Scan for the cell matching the given text and deliver its [X, Y] coordinate at center. 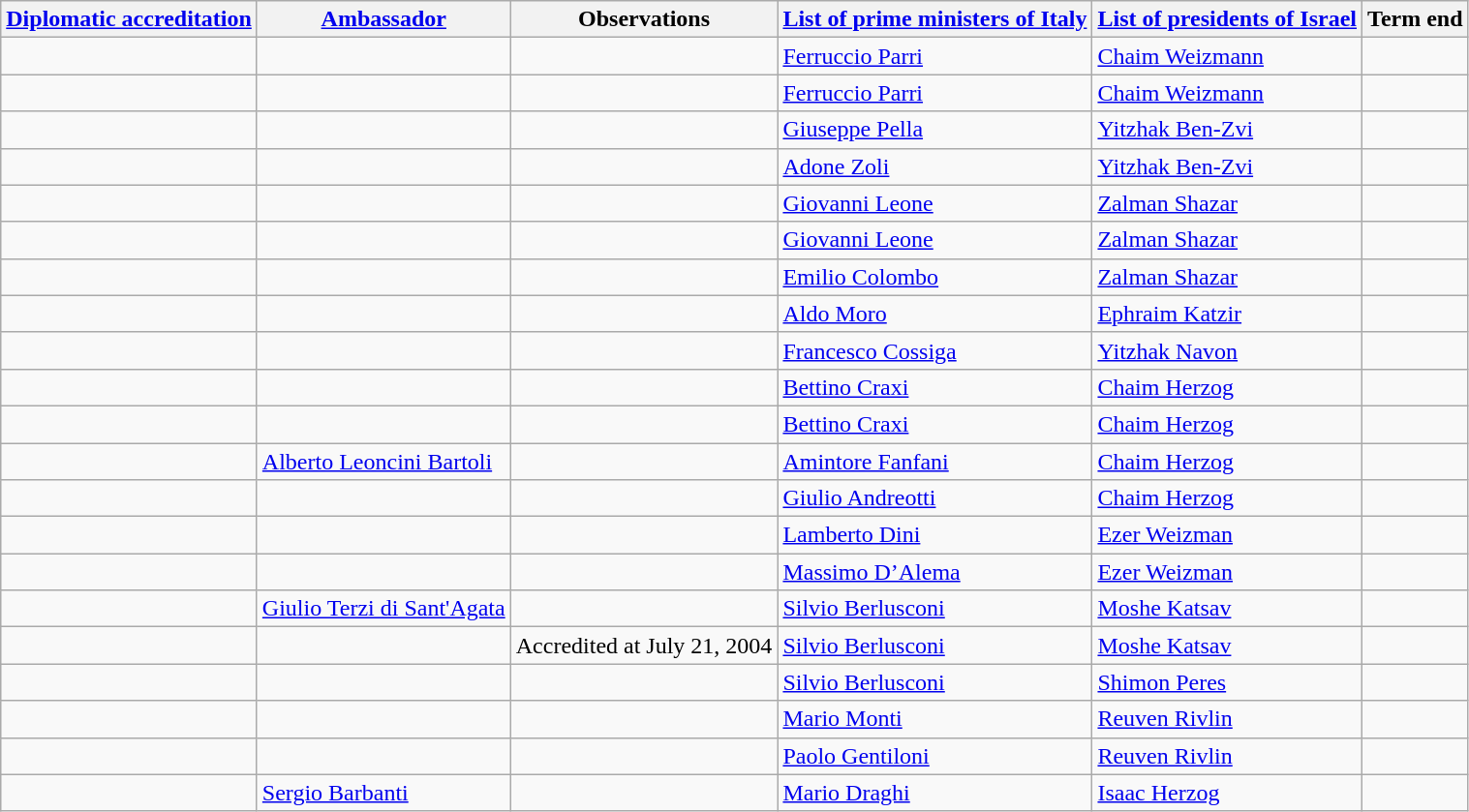
Yitzhak Navon [1228, 350]
Mario Draghi [935, 793]
Aldo Moro [935, 314]
Francesco Cossiga [935, 350]
Giuseppe Pella [935, 130]
List of prime ministers of Italy [935, 19]
Ambassador [383, 19]
Accredited at July 21, 2004 [644, 646]
Shimon Peres [1228, 682]
Term end [1416, 19]
Ephraim Katzir [1228, 314]
Sergio Barbanti [383, 793]
Observations [644, 19]
Massimo D’Alema [935, 572]
Diplomatic accreditation [130, 19]
Paolo Gentiloni [935, 756]
Emilio Colombo [935, 277]
Adone Zoli [935, 166]
Isaac Herzog [1228, 793]
Giulio Terzi di Sant'Agata [383, 609]
List of presidents of Israel [1228, 19]
Giulio Andreotti [935, 498]
Alberto Leoncini Bartoli [383, 462]
Amintore Fanfani [935, 462]
Mario Monti [935, 719]
Lamberto Dini [935, 535]
